Provide the [X, Y] coordinate of the cell's center where the given text is located.  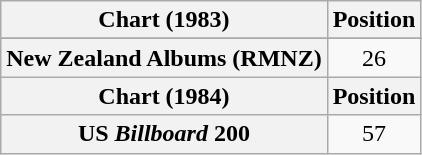
57 [374, 134]
Chart (1984) [164, 96]
Chart (1983) [164, 20]
US Billboard 200 [164, 134]
New Zealand Albums (RMNZ) [164, 58]
26 [374, 58]
